Scan for the cell matching the given text and deliver its (x, y) coordinate at center. 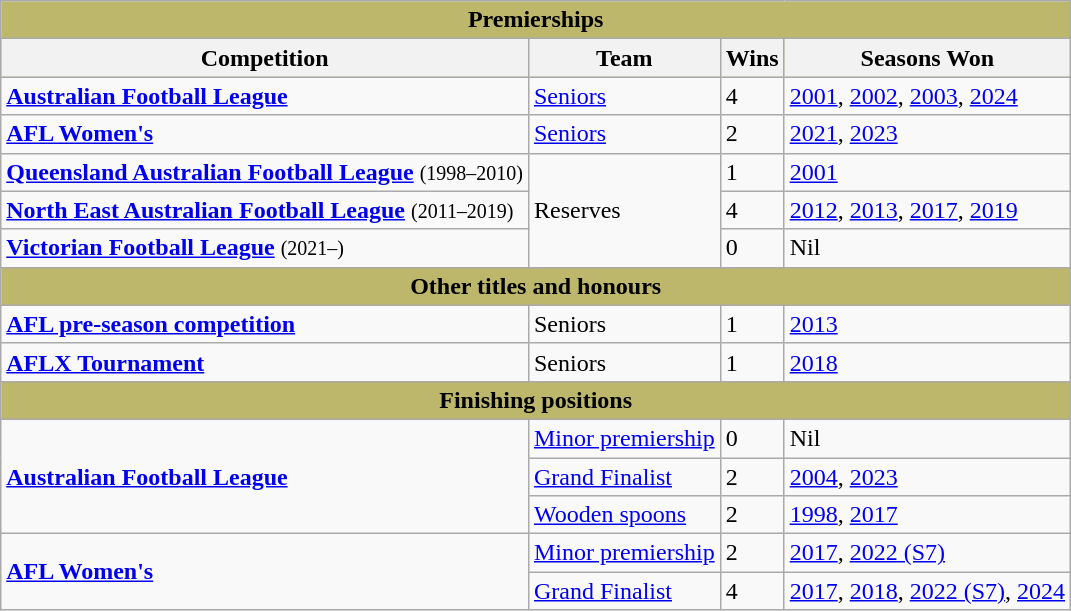
North East Australian Football League (2011–2019) (265, 210)
Queensland Australian Football League (1998–2010) (265, 172)
Premierships (536, 20)
Other titles and honours (536, 286)
2012, 2013, 2017, 2019 (927, 210)
2017, 2022 (S7) (927, 553)
Finishing positions (536, 400)
2013 (927, 324)
2018 (927, 362)
2001 (927, 172)
Wooden spoons (624, 515)
Victorian Football League (2021–) (265, 248)
Reserves (624, 210)
Competition (265, 58)
2017, 2018, 2022 (S7), 2024 (927, 591)
Seasons Won (927, 58)
2021, 2023 (927, 134)
AFLX Tournament (265, 362)
1998, 2017 (927, 515)
2001, 2002, 2003, 2024 (927, 96)
AFL pre-season competition (265, 324)
Team (624, 58)
2004, 2023 (927, 477)
Wins (752, 58)
